Provide the [x, y] coordinate of the cell's center where the given text is located.  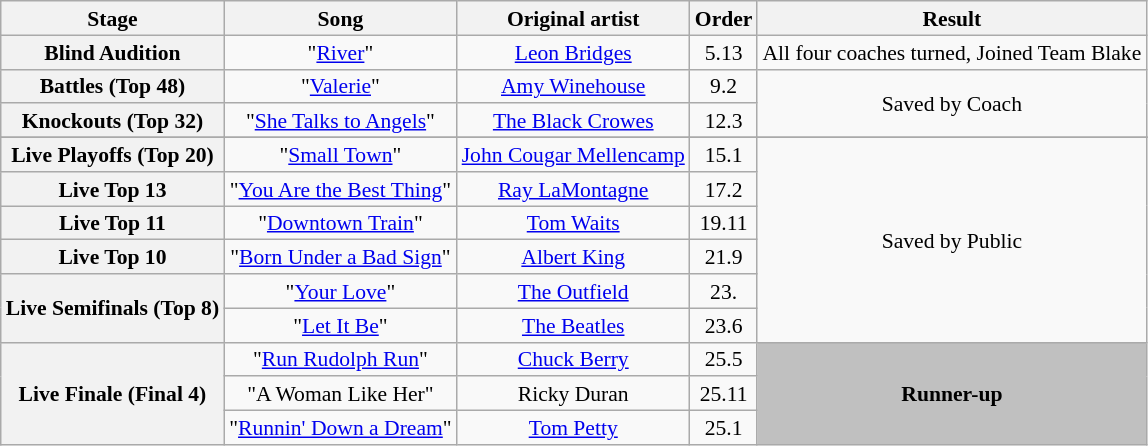
"Downtown Train" [340, 223]
25.11 [724, 394]
Live Playoffs (Top 20) [112, 155]
Leon Bridges [574, 52]
21.9 [724, 257]
"Runnin' Down a Dream" [340, 428]
Tom Petty [574, 428]
All four coaches turned, Joined Team Blake [952, 52]
"She Talks to Angels" [340, 121]
Live Top 13 [112, 189]
Tom Waits [574, 223]
9.2 [724, 86]
Original artist [574, 18]
5.13 [724, 52]
Song [340, 18]
23.6 [724, 325]
19.11 [724, 223]
Saved by Public [952, 240]
Knockouts (Top 32) [112, 121]
"Let It Be" [340, 325]
Live Finale (Final 4) [112, 393]
"Run Rudolph Run" [340, 359]
15.1 [724, 155]
Chuck Berry [574, 359]
Runner-up [952, 393]
Result [952, 18]
25.1 [724, 428]
Blind Audition [112, 52]
"Valerie" [340, 86]
"River" [340, 52]
"Born Under a Bad Sign" [340, 257]
Live Top 10 [112, 257]
"Small Town" [340, 155]
23. [724, 291]
Ray LaMontagne [574, 189]
The Beatles [574, 325]
Stage [112, 18]
12.3 [724, 121]
John Cougar Mellencamp [574, 155]
"You Are the Best Thing" [340, 189]
Order [724, 18]
Amy Winehouse [574, 86]
Live Top 11 [112, 223]
"Your Love" [340, 291]
Ricky Duran [574, 394]
"A Woman Like Her" [340, 394]
Saved by Coach [952, 103]
Battles (Top 48) [112, 86]
The Outfield [574, 291]
Live Semifinals (Top 8) [112, 308]
Albert King [574, 257]
The Black Crowes [574, 121]
25.5 [724, 359]
17.2 [724, 189]
